Scan for the cell matching the given text and deliver its (x, y) coordinate at center. 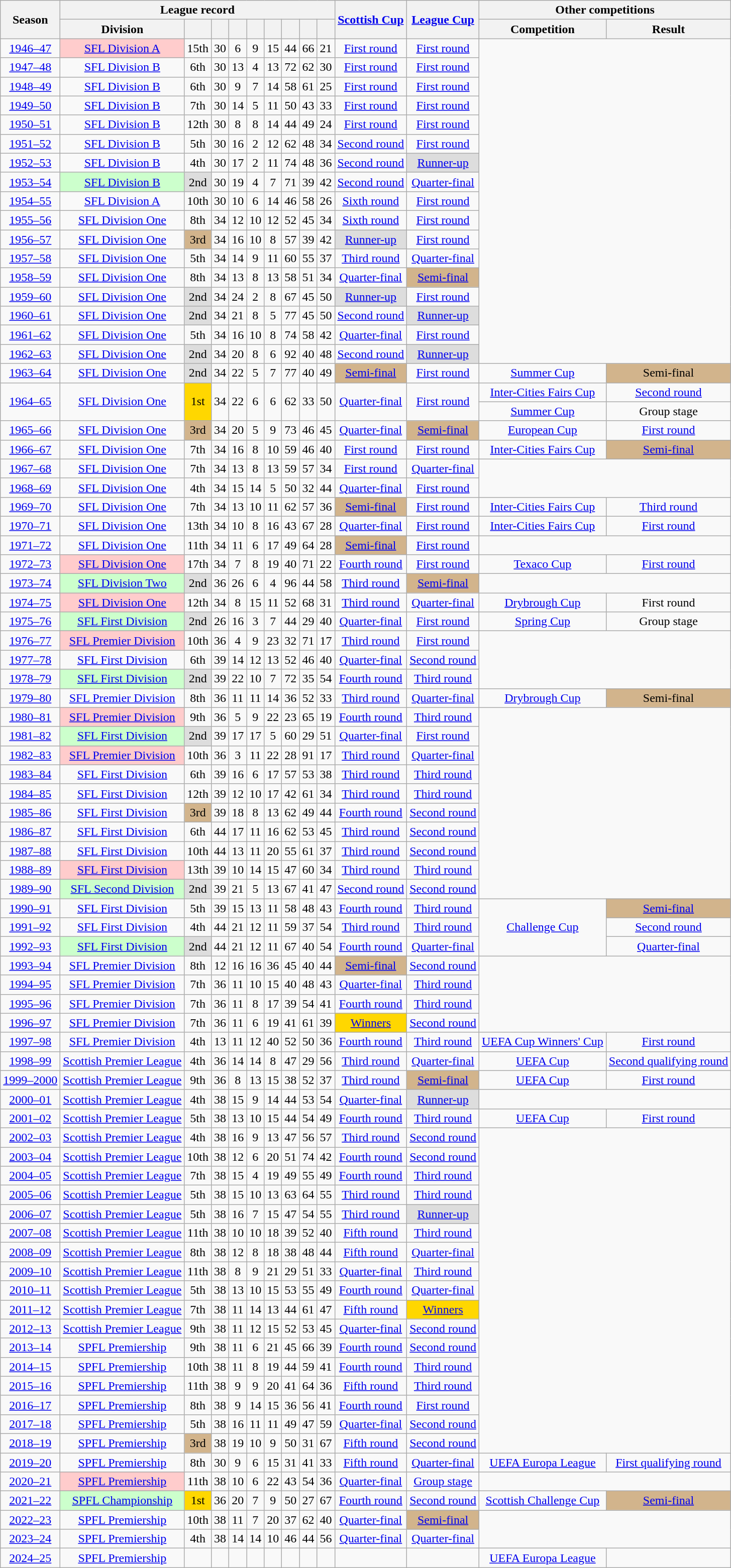
1991–92 (30, 927)
2002–03 (30, 1137)
2007–08 (30, 1233)
1984–85 (30, 793)
1981–82 (30, 736)
1966–67 (30, 449)
91 (308, 755)
1980–81 (30, 717)
2016–17 (30, 1405)
2009–10 (30, 1271)
1951–52 (30, 144)
League Cup (443, 20)
1955–56 (30, 220)
1992–93 (30, 946)
1996–97 (30, 1023)
1987–88 (30, 851)
1956–57 (30, 239)
2011–12 (30, 1309)
2024–25 (30, 1558)
1979–80 (30, 698)
25 (326, 86)
1971–72 (30, 545)
1983–84 (30, 774)
1960–61 (30, 316)
1978–79 (30, 679)
European Cup (543, 430)
2017–18 (30, 1424)
2019–20 (30, 1463)
1967–68 (30, 468)
Texaco Cup (543, 564)
17th (198, 564)
1988–89 (30, 870)
Scottish Challenge Cup (543, 1501)
2015–16 (30, 1386)
2014–15 (30, 1367)
Scottish Cup (371, 20)
2001–02 (30, 1118)
1968–69 (30, 488)
92 (290, 354)
2008–09 (30, 1252)
2005–06 (30, 1195)
Result (668, 29)
Division (123, 29)
1953–54 (30, 182)
Other competitions (605, 10)
2006–07 (30, 1214)
Season (30, 20)
UEFA Cup Winners' Cup (543, 1042)
1965–66 (30, 430)
1990–91 (30, 908)
27 (308, 1501)
1964–65 (30, 402)
2010–11 (30, 1290)
1982–83 (30, 755)
1948–49 (30, 86)
2023–24 (30, 1539)
2004–05 (30, 1176)
63 (290, 1195)
1963–64 (30, 373)
1969–70 (30, 507)
Competition (543, 29)
1998–99 (30, 1061)
1959–60 (30, 297)
1976–77 (30, 641)
Challenge Cup (543, 927)
1949–50 (30, 105)
1958–59 (30, 278)
League record (197, 10)
2000–01 (30, 1099)
First qualifying round (668, 1463)
2022–23 (30, 1520)
2018–19 (30, 1443)
1997–98 (30, 1042)
1970–71 (30, 526)
1974–75 (30, 602)
1950–51 (30, 125)
68 (308, 602)
35 (308, 679)
96 (290, 583)
65 (308, 717)
73 (290, 430)
1972–73 (30, 564)
1994–95 (30, 985)
1999–2000 (30, 1080)
1977–78 (30, 660)
2020–21 (30, 1482)
1952–53 (30, 163)
1995–96 (30, 1004)
1989–90 (30, 889)
2012–13 (30, 1329)
1993–94 (30, 966)
SFL Second Division (123, 889)
1962–63 (30, 354)
1973–74 (30, 583)
SFL Division Two (123, 583)
1985–86 (30, 812)
2013–14 (30, 1348)
Second qualifying round (668, 1061)
1954–55 (30, 201)
1957–58 (30, 259)
1975–76 (30, 622)
15th (198, 48)
1946–47 (30, 48)
1986–87 (30, 831)
1961–62 (30, 335)
SPFL Championship (123, 1501)
2021–22 (30, 1501)
Spring Cup (543, 622)
2003–04 (30, 1156)
1947–48 (30, 67)
